From the cell containing the given text, extract its center point as [X, Y] coordinate. 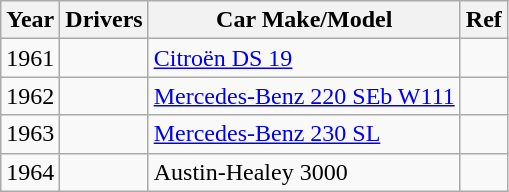
1964 [30, 172]
Mercedes-Benz 220 SEb W111 [304, 96]
Citroën DS 19 [304, 58]
Car Make/Model [304, 20]
Drivers [104, 20]
Ref [484, 20]
Year [30, 20]
Austin-Healey 3000 [304, 172]
1961 [30, 58]
Mercedes-Benz 230 SL [304, 134]
1963 [30, 134]
1962 [30, 96]
